From the cell containing the given text, extract its center point as [X, Y] coordinate. 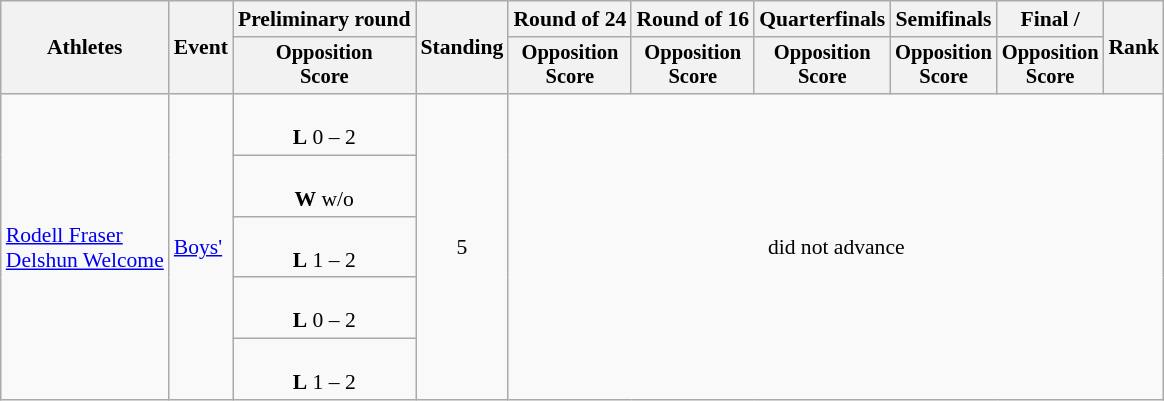
Final / [1050, 19]
did not advance [836, 247]
Round of 16 [692, 19]
Preliminary round [324, 19]
Rank [1134, 48]
Round of 24 [570, 19]
Semifinals [944, 19]
Event [201, 48]
Quarterfinals [822, 19]
Athletes [85, 48]
5 [462, 247]
W w/o [324, 186]
Rodell FraserDelshun Welcome [85, 247]
Boys' [201, 247]
Standing [462, 48]
